Provide the (x, y) coordinate of the cell's center where the given text is located.  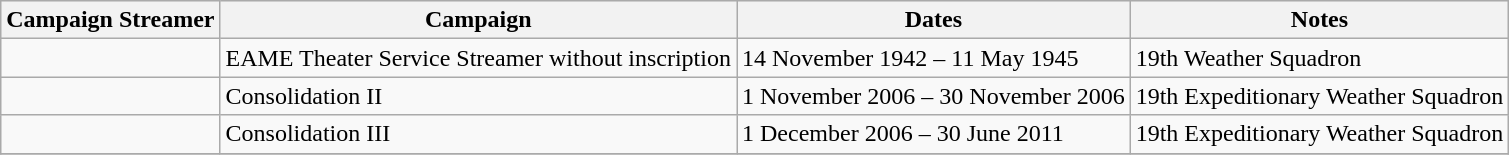
Campaign (478, 20)
EAME Theater Service Streamer without inscription (478, 58)
14 November 1942 – 11 May 1945 (933, 58)
Dates (933, 20)
Notes (1320, 20)
1 November 2006 – 30 November 2006 (933, 96)
19th Weather Squadron (1320, 58)
1 December 2006 – 30 June 2011 (933, 134)
Consolidation III (478, 134)
Campaign Streamer (110, 20)
Consolidation II (478, 96)
